Provide the (X, Y) coordinate of the cell's center where the given text is located.  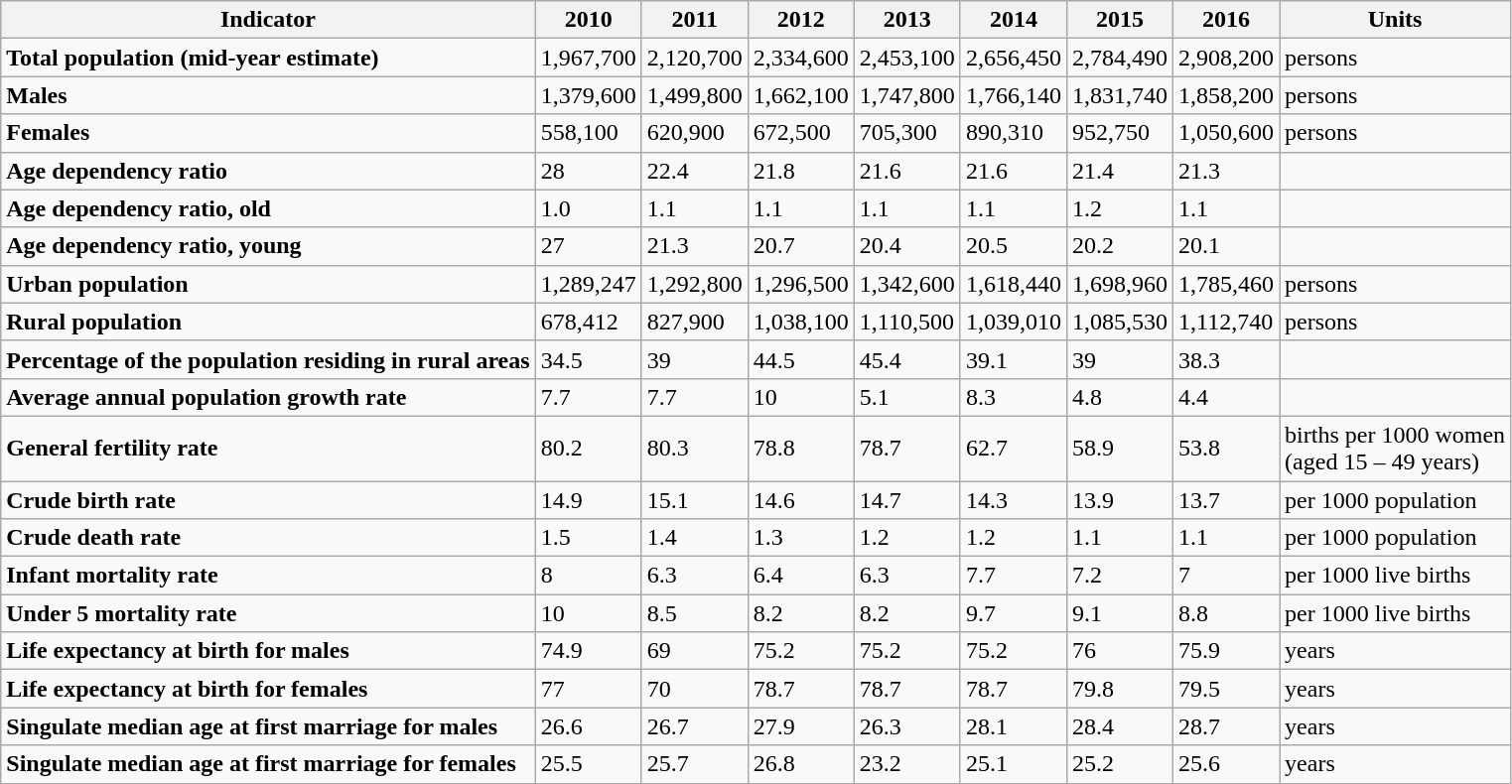
62.7 (1013, 449)
2016 (1227, 20)
28.1 (1013, 726)
1,038,100 (800, 322)
45.4 (907, 359)
22.4 (695, 171)
1,499,800 (695, 95)
620,900 (695, 133)
13.9 (1120, 499)
20.1 (1227, 246)
25.6 (1227, 764)
1,050,600 (1227, 133)
1,662,100 (800, 95)
20.4 (907, 246)
2013 (907, 20)
70 (695, 689)
1.3 (800, 538)
1,747,800 (907, 95)
14.9 (588, 499)
77 (588, 689)
1,967,700 (588, 58)
Crude death rate (268, 538)
21.8 (800, 171)
2012 (800, 20)
827,900 (695, 322)
9.7 (1013, 613)
Percentage of the population residing in rural areas (268, 359)
Males (268, 95)
Females (268, 133)
Age dependency ratio, old (268, 208)
2015 (1120, 20)
21.4 (1120, 171)
20.5 (1013, 246)
25.2 (1120, 764)
15.1 (695, 499)
Singulate median age at first marriage for females (268, 764)
2010 (588, 20)
2011 (695, 20)
2,120,700 (695, 58)
28 (588, 171)
4.8 (1120, 397)
6.4 (800, 576)
14.3 (1013, 499)
44.5 (800, 359)
2,784,490 (1120, 58)
2,908,200 (1227, 58)
5.1 (907, 397)
38.3 (1227, 359)
14.7 (907, 499)
13.7 (1227, 499)
76 (1120, 651)
8.5 (695, 613)
79.8 (1120, 689)
14.6 (800, 499)
Infant mortality rate (268, 576)
69 (695, 651)
26.3 (907, 726)
558,100 (588, 133)
1.4 (695, 538)
34.5 (588, 359)
26.6 (588, 726)
672,500 (800, 133)
705,300 (907, 133)
27.9 (800, 726)
Total population (mid-year estimate) (268, 58)
27 (588, 246)
Indicator (268, 20)
1,112,740 (1227, 322)
28.7 (1227, 726)
25.1 (1013, 764)
Urban population (268, 284)
Life expectancy at birth for males (268, 651)
74.9 (588, 651)
75.9 (1227, 651)
1,039,010 (1013, 322)
23.2 (907, 764)
1,858,200 (1227, 95)
1,698,960 (1120, 284)
58.9 (1120, 449)
births per 1000 women(aged 15 – 49 years) (1396, 449)
28.4 (1120, 726)
7.2 (1120, 576)
2,453,100 (907, 58)
Average annual population growth rate (268, 397)
25.5 (588, 764)
39.1 (1013, 359)
1,342,600 (907, 284)
Rural population (268, 322)
1,766,140 (1013, 95)
20.2 (1120, 246)
80.2 (588, 449)
1,785,460 (1227, 284)
4.4 (1227, 397)
80.3 (695, 449)
26.7 (695, 726)
1.0 (588, 208)
2,334,600 (800, 58)
8.8 (1227, 613)
General fertility rate (268, 449)
78.8 (800, 449)
53.8 (1227, 449)
7 (1227, 576)
1,292,800 (695, 284)
952,750 (1120, 133)
Units (1396, 20)
1,379,600 (588, 95)
2014 (1013, 20)
Age dependency ratio (268, 171)
1,110,500 (907, 322)
8.3 (1013, 397)
1,618,440 (1013, 284)
1,831,740 (1120, 95)
26.8 (800, 764)
890,310 (1013, 133)
1.5 (588, 538)
1,085,530 (1120, 322)
20.7 (800, 246)
9.1 (1120, 613)
Under 5 mortality rate (268, 613)
8 (588, 576)
678,412 (588, 322)
Singulate median age at first marriage for males (268, 726)
25.7 (695, 764)
79.5 (1227, 689)
Crude birth rate (268, 499)
Life expectancy at birth for females (268, 689)
1,289,247 (588, 284)
2,656,450 (1013, 58)
1,296,500 (800, 284)
Age dependency ratio, young (268, 246)
